From the cell containing the given text, extract its center point as (x, y) coordinate. 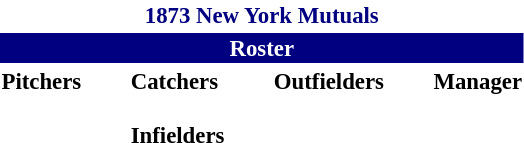
1873 New York Mutuals (262, 15)
Roster (262, 48)
